Return the (x, y) coordinate for the center point of the cell that contains the specified text.  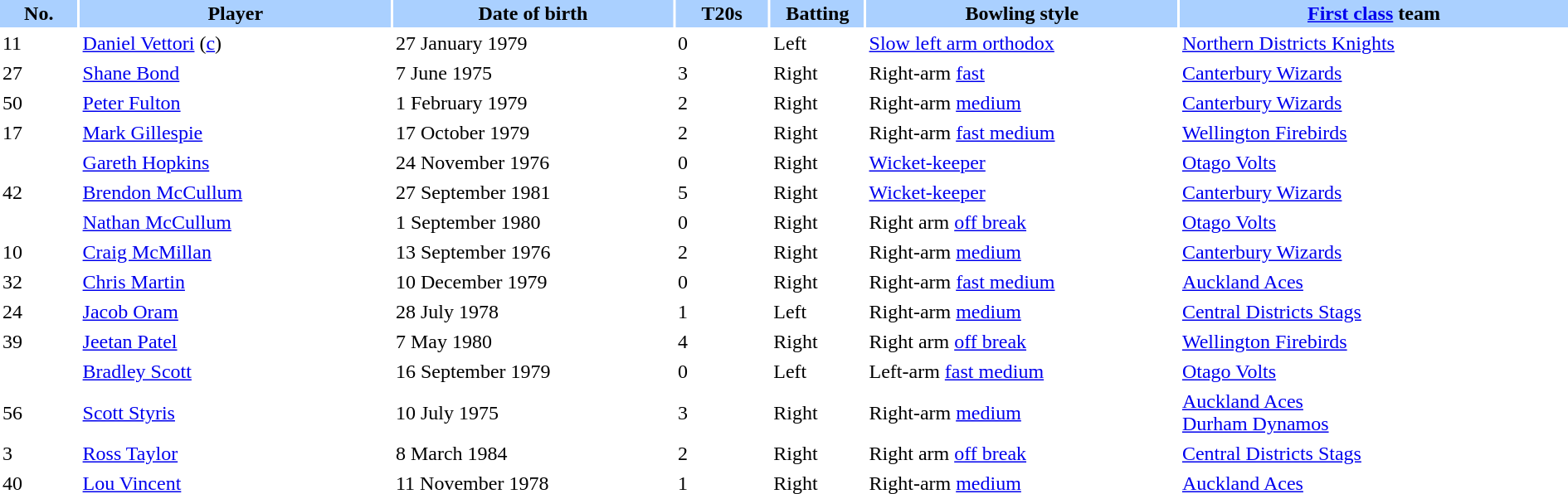
Daniel Vettori (c) (236, 43)
50 (39, 103)
Peter Fulton (236, 103)
Northern Districts Knights (1374, 43)
7 May 1980 (533, 341)
8 March 1984 (533, 454)
39 (39, 341)
Jeetan Patel (236, 341)
Player (236, 13)
1 (722, 312)
28 July 1978 (533, 312)
Left-arm fast medium (1022, 371)
7 June 1975 (533, 73)
First class team (1374, 13)
Slow left arm orthodox (1022, 43)
27 September 1981 (533, 192)
Batting (817, 13)
Scott Styris (236, 413)
Auckland Aces (1374, 282)
Ross Taylor (236, 454)
Auckland Aces Durham Dynamos (1374, 413)
Right-arm fast (1022, 73)
32 (39, 282)
T20s (722, 13)
4 (722, 341)
Nathan McCullum (236, 222)
10 December 1979 (533, 282)
Craig McMillan (236, 252)
27 (39, 73)
10 (39, 252)
Brendon McCullum (236, 192)
No. (39, 13)
42 (39, 192)
24 (39, 312)
17 October 1979 (533, 133)
5 (722, 192)
1 September 1980 (533, 222)
16 September 1979 (533, 371)
10 July 1975 (533, 413)
Bowling style (1022, 13)
27 January 1979 (533, 43)
Bradley Scott (236, 371)
13 September 1976 (533, 252)
11 (39, 43)
56 (39, 413)
1 February 1979 (533, 103)
Chris Martin (236, 282)
24 November 1976 (533, 162)
Gareth Hopkins (236, 162)
17 (39, 133)
Shane Bond (236, 73)
Date of birth (533, 13)
Mark Gillespie (236, 133)
Jacob Oram (236, 312)
